For the text-containing cell, return its midpoint in [x, y] coordinate format. 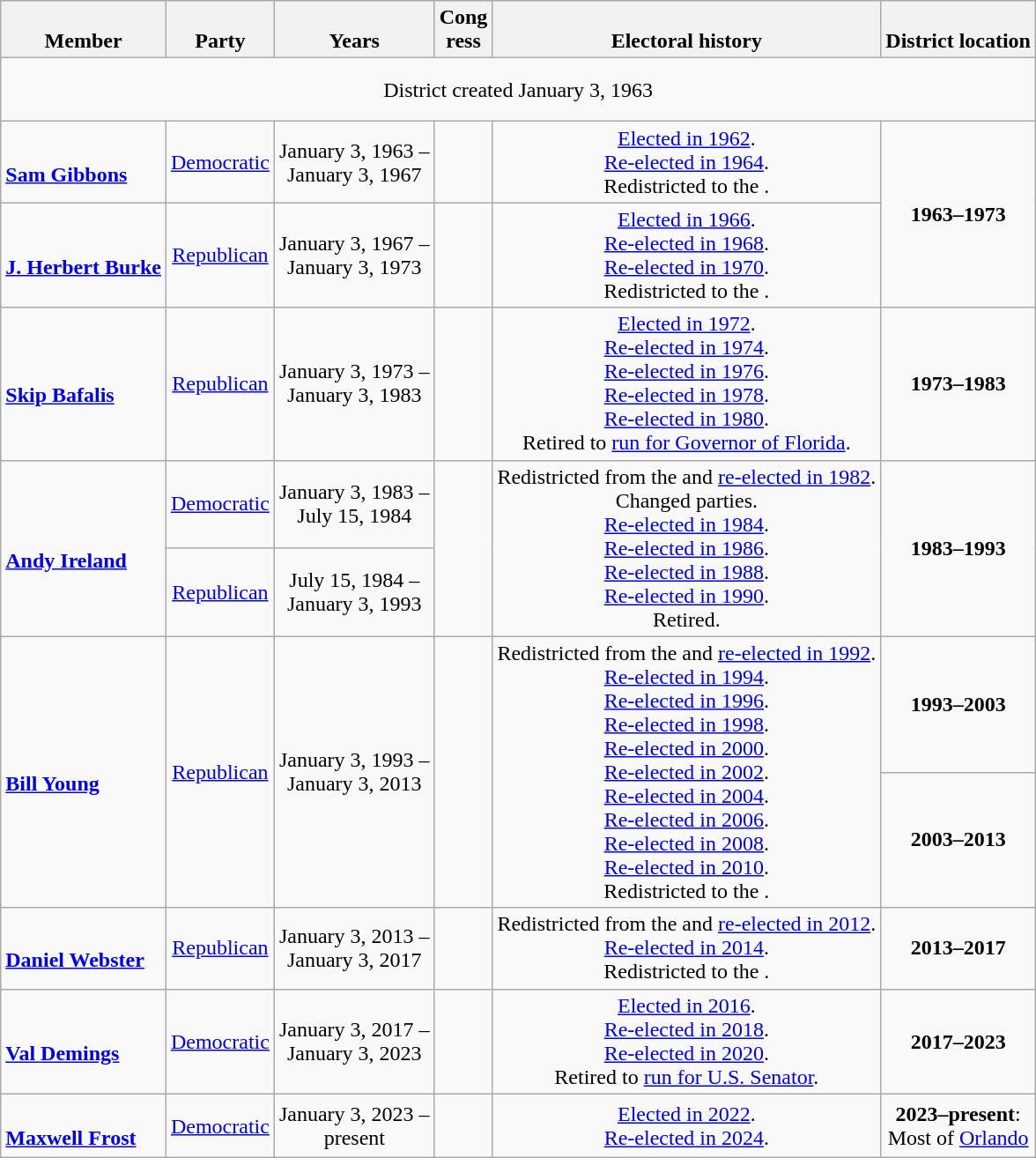
Elected in 2022.Re-elected in 2024. [687, 1125]
2017–2023 [958, 1042]
1993–2003 [958, 704]
January 3, 1983 –July 15, 1984 [354, 504]
Member [84, 30]
Party [220, 30]
District created January 3, 1963 [518, 90]
Years [354, 30]
District location [958, 30]
Val Demings [84, 1042]
July 15, 1984 –January 3, 1993 [354, 592]
January 3, 1967 –January 3, 1973 [354, 256]
1973–1983 [958, 384]
Electoral history [687, 30]
2013–2017 [958, 948]
January 3, 2013 –January 3, 2017 [354, 948]
January 3, 2017 –January 3, 2023 [354, 1042]
Andy Ireland [84, 548]
January 3, 1973 –January 3, 1983 [354, 384]
January 3, 1963 –January 3, 1967 [354, 162]
Redistricted from the and re-elected in 2012.Re-elected in 2014.Redistricted to the . [687, 948]
Daniel Webster [84, 948]
Maxwell Frost [84, 1125]
January 3, 2023 –present [354, 1125]
Congress [463, 30]
Elected in 2016.Re-elected in 2018.Re-elected in 2020.Retired to run for U.S. Senator. [687, 1042]
J. Herbert Burke [84, 256]
1983–1993 [958, 548]
Sam Gibbons [84, 162]
Elected in 1962.Re-elected in 1964.Redistricted to the . [687, 162]
Skip Bafalis [84, 384]
2003–2013 [958, 840]
Redistricted from the and re-elected in 1982.Changed parties.Re-elected in 1984.Re-elected in 1986.Re-elected in 1988.Re-elected in 1990.Retired. [687, 548]
Elected in 1972.Re-elected in 1974.Re-elected in 1976.Re-elected in 1978.Re-elected in 1980.Retired to run for Governor of Florida. [687, 384]
January 3, 1993 –January 3, 2013 [354, 772]
Elected in 1966.Re-elected in 1968.Re-elected in 1970.Redistricted to the . [687, 256]
Bill Young [84, 772]
2023–present:Most of Orlando [958, 1125]
1963–1973 [958, 215]
